Pinpoint the cell where the given text exists, returning its [x, y] midpoint coordinate. 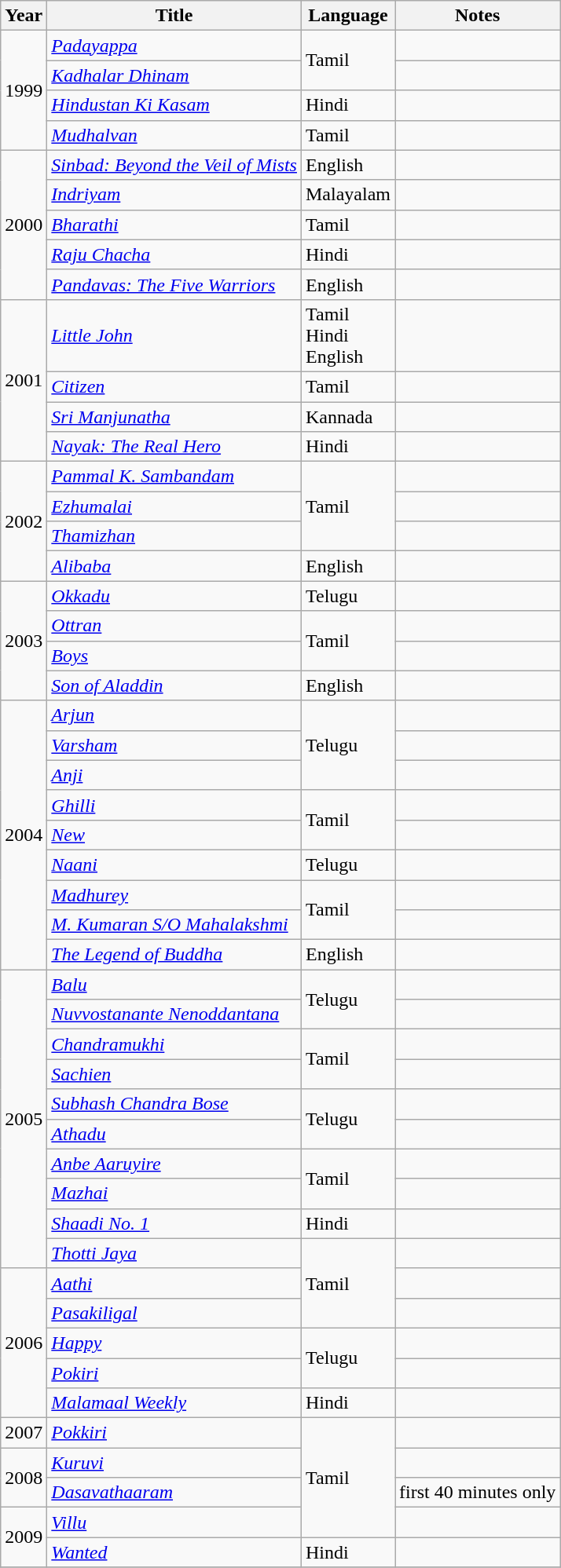
Ezhumalai [174, 506]
Year [24, 16]
Sachien [174, 1074]
Anbe Aaruyire [174, 1164]
Mudhalvan [174, 135]
Kannada [347, 417]
Athadu [174, 1134]
Title [174, 16]
2008 [24, 1478]
Kuruvi [174, 1463]
Son of Aladdin [174, 685]
Little John [174, 335]
Malayalam [347, 195]
Notes [477, 16]
2004 [24, 835]
M. Kumaran S/O Mahalakshmi [174, 925]
Ghilli [174, 805]
Thamizhan [174, 536]
Citizen [174, 386]
Nayak: The Real Hero [174, 447]
2002 [24, 521]
2009 [24, 1537]
New [174, 835]
2001 [24, 380]
Balu [174, 985]
Pammal K. Sambandam [174, 477]
Anji [174, 775]
Shaadi No. 1 [174, 1223]
Bharathi [174, 225]
Nuvvostanante Nenoddantana [174, 1014]
Sri Manjunatha [174, 417]
Ottran [174, 626]
2003 [24, 641]
2005 [24, 1120]
Wanted [174, 1552]
Thotti Jaya [174, 1253]
Madhurey [174, 894]
Sinbad: Beyond the Veil of Mists [174, 165]
Pasakiligal [174, 1313]
Alibaba [174, 566]
Boys [174, 656]
Malamaal Weekly [174, 1403]
Pokkiri [174, 1433]
TamilHindiEnglish [347, 335]
2007 [24, 1433]
Language [347, 16]
Villu [174, 1522]
Happy [174, 1343]
Naani [174, 864]
2000 [24, 225]
The Legend of Buddha [174, 955]
Subhash Chandra Bose [174, 1104]
Mazhai [174, 1193]
Indriyam [174, 195]
1999 [24, 90]
Okkadu [174, 596]
Hindustan Ki Kasam [174, 105]
Pandavas: The Five Warriors [174, 284]
Padayappa [174, 46]
Aathi [174, 1283]
2006 [24, 1343]
Dasavathaaram [174, 1493]
first 40 minutes only [477, 1493]
Raju Chacha [174, 254]
Arjun [174, 715]
Kadhalar Dhinam [174, 75]
Varsham [174, 745]
Chandramukhi [174, 1044]
Pokiri [174, 1373]
